Locate the cell with the specified text and output its [X, Y] center coordinate. 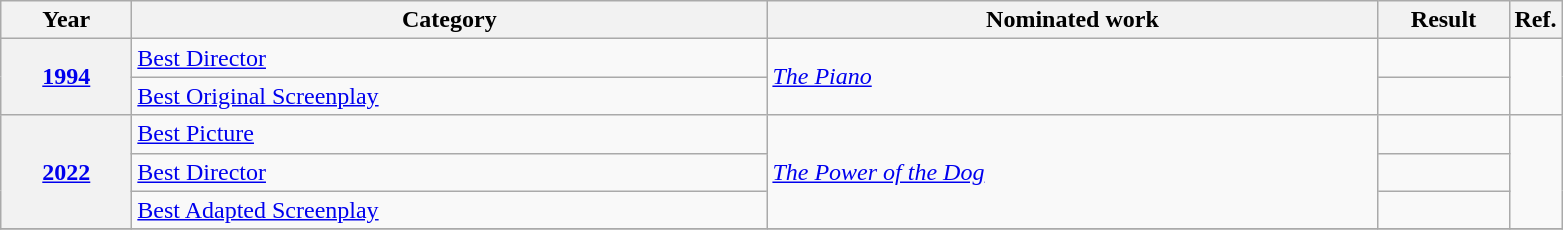
The Power of the Dog [1072, 172]
2022 [66, 172]
Best Original Screenplay [450, 96]
Best Adapted Screenplay [450, 210]
The Piano [1072, 77]
Result [1444, 20]
1994 [66, 77]
Year [66, 20]
Ref. [1536, 20]
Nominated work [1072, 20]
Category [450, 20]
Best Picture [450, 134]
